Identify which cell holds the provided text, then report its [x, y] central coordinate. 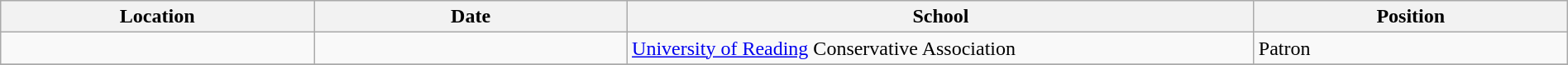
Patron [1411, 48]
School [941, 17]
Position [1411, 17]
Location [157, 17]
Date [471, 17]
University of Reading Conservative Association [941, 48]
